Search for the cell housing the specified text and yield its [x, y] center coordinate. 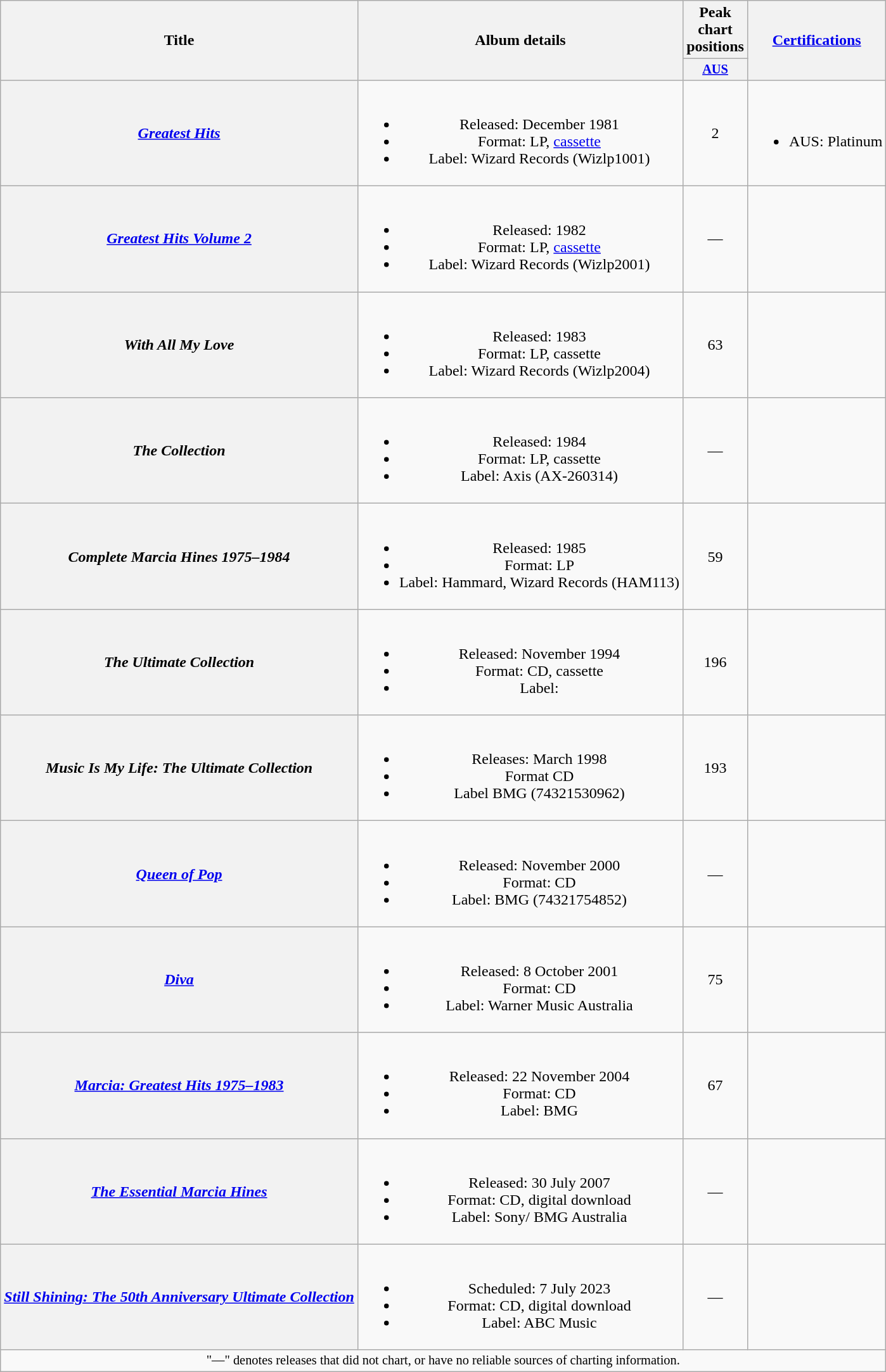
Complete Marcia Hines 1975–1984 [179, 556]
Released: December 1981Format: LP, cassetteLabel: Wizard Records (Wizlp1001) [520, 133]
59 [716, 556]
Still Shining: The 50th Anniversary Ultimate Collection [179, 1297]
193 [716, 768]
Music Is My Life: The Ultimate Collection [179, 768]
196 [716, 663]
Released: 1985Format: LPLabel: Hammard, Wizard Records (HAM113) [520, 556]
The Collection [179, 451]
Released: November 1994Format: CD, cassetteLabel: [520, 663]
Releases: March 1998Format CDLabel BMG (74321530962) [520, 768]
Certifications [816, 41]
AUS: Platinum [816, 133]
Released: 30 July 2007Format: CD, digital downloadLabel: Sony/ BMG Australia [520, 1191]
67 [716, 1086]
Released: 1983Format: LP, cassetteLabel: Wizard Records (Wizlp2004) [520, 345]
Peak chart positions [716, 30]
Released: 8 October 2001Format: CDLabel: Warner Music Australia [520, 979]
Marcia: Greatest Hits 1975–1983 [179, 1086]
Title [179, 41]
The Ultimate Collection [179, 663]
"—" denotes releases that did not chart, or have no reliable sources of charting information. [444, 1361]
The Essential Marcia Hines [179, 1191]
Album details [520, 41]
Greatest Hits Volume 2 [179, 239]
Greatest Hits [179, 133]
2 [716, 133]
With All My Love [179, 345]
Released: November 2000Format: CDLabel: BMG (74321754852) [520, 874]
AUS [716, 70]
Queen of Pop [179, 874]
75 [716, 979]
63 [716, 345]
Released: 1984Format: LP, cassetteLabel: Axis (AX-260314) [520, 451]
Released: 22 November 2004Format: CDLabel: BMG [520, 1086]
Scheduled: 7 July 2023Format: CD, digital downloadLabel: ABC Music [520, 1297]
Diva [179, 979]
Released: 1982Format: LP, cassetteLabel: Wizard Records (Wizlp2001) [520, 239]
